Determine the (x, y) coordinate at the center of the cell enclosing the given text.  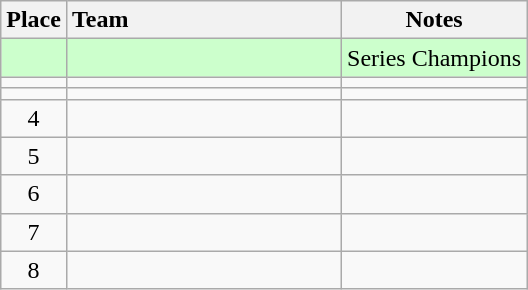
5 (34, 156)
7 (34, 232)
Series Champions (434, 58)
4 (34, 118)
Notes (434, 20)
8 (34, 270)
Team (204, 20)
6 (34, 194)
Place (34, 20)
